Return (X, Y) of the center of cell containing provided text 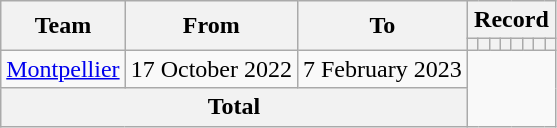
Montpellier (63, 69)
Record (511, 20)
To (382, 26)
Team (63, 26)
7 February 2023 (382, 69)
From (211, 26)
17 October 2022 (211, 69)
Total (234, 107)
